Provide the (X, Y) coordinate of the cell's center where the given text is located.  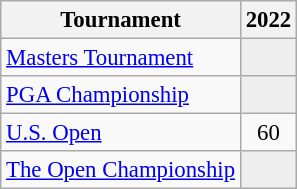
2022 (268, 20)
PGA Championship (121, 95)
Masters Tournament (121, 58)
Tournament (121, 20)
The Open Championship (121, 170)
60 (268, 133)
U.S. Open (121, 133)
